Pinpoint the cell where the given text exists, returning its (x, y) midpoint coordinate. 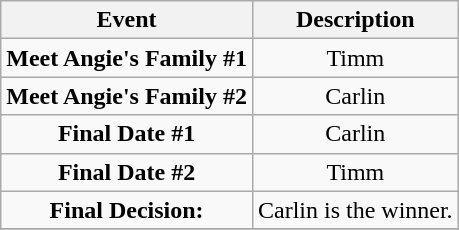
Final Date #2 (127, 172)
Meet Angie's Family #2 (127, 96)
Meet Angie's Family #1 (127, 58)
Final Decision: (127, 210)
Description (355, 20)
Event (127, 20)
Final Date #1 (127, 134)
Carlin is the winner. (355, 210)
